Search for the cell housing the specified text and yield its [X, Y] center coordinate. 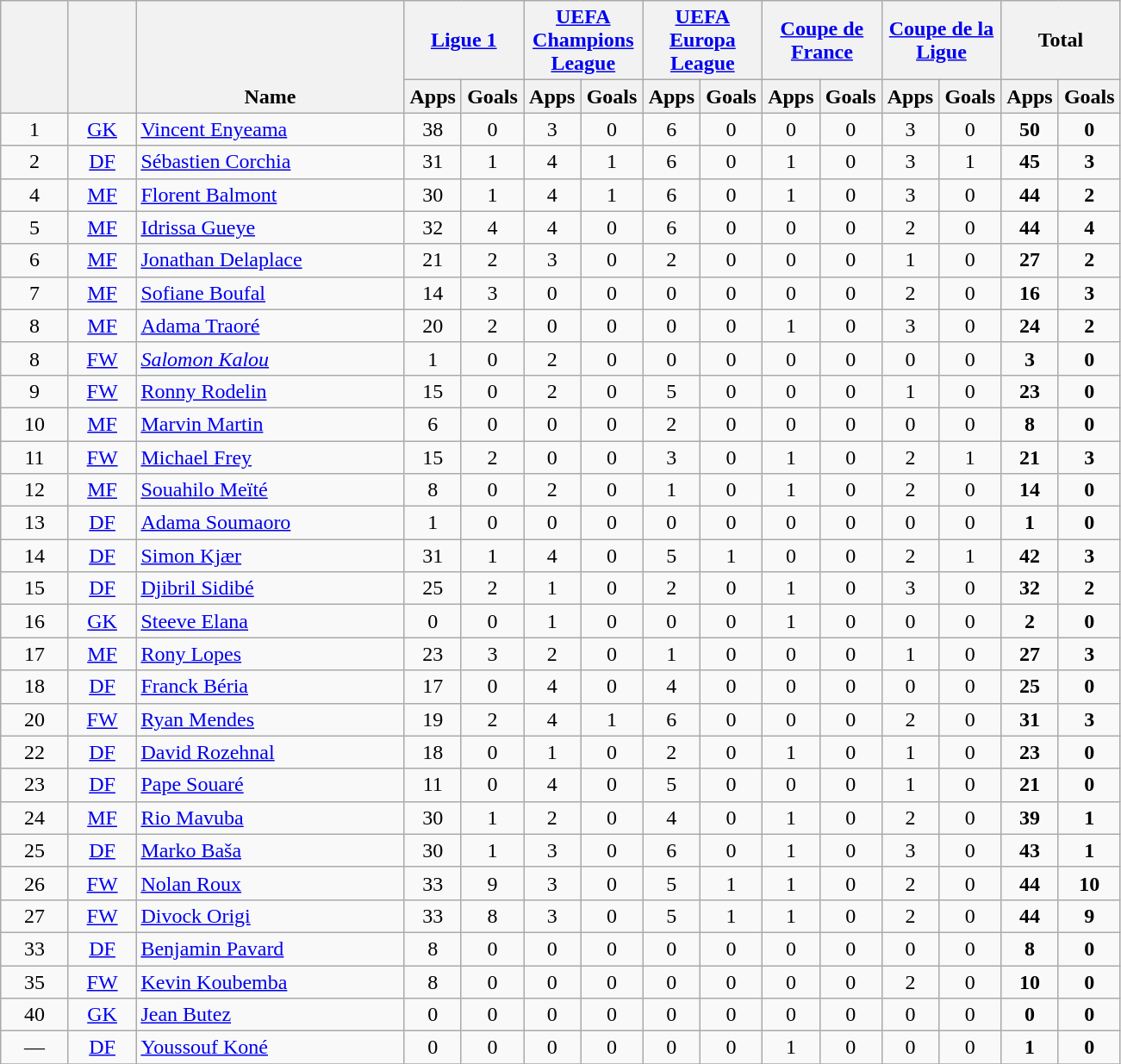
Florent Balmont [271, 195]
Name [271, 57]
Coupe de France [822, 40]
Simon Kjær [271, 556]
David Rozehnal [271, 752]
UEFA Champions League [584, 40]
Franck Béria [271, 687]
Coupe de la Ligue [941, 40]
13 [34, 523]
Vincent Enyeama [271, 129]
Sofiane Boufal [271, 293]
— [34, 1048]
UEFA Europa League [703, 40]
Sébastien Corchia [271, 162]
Adama Traoré [271, 326]
26 [34, 883]
38 [433, 129]
35 [34, 981]
Steeve Elana [271, 621]
Ligue 1 [464, 40]
Souahilo Meïté [271, 490]
Rony Lopes [271, 654]
45 [1031, 162]
12 [34, 490]
7 [34, 293]
Ronny Rodelin [271, 391]
Rio Mavuba [271, 818]
42 [1031, 556]
Total [1062, 40]
43 [1031, 850]
Jean Butez [271, 1015]
Djibril Sidibé [271, 588]
Kevin Koubemba [271, 981]
50 [1031, 129]
Jonathan Delaplace [271, 260]
Pape Souaré [271, 785]
Divock Origi [271, 916]
19 [433, 719]
Marko Baša [271, 850]
22 [34, 752]
39 [1031, 818]
Marvin Martin [271, 424]
Idrissa Gueye [271, 227]
Salomon Kalou [271, 358]
Adama Soumaoro [271, 523]
Nolan Roux [271, 883]
Youssouf Koné [271, 1048]
Michael Frey [271, 457]
Benjamin Pavard [271, 949]
Ryan Mendes [271, 719]
40 [34, 1015]
